Pinpoint the cell where the given text exists, returning its (X, Y) midpoint coordinate. 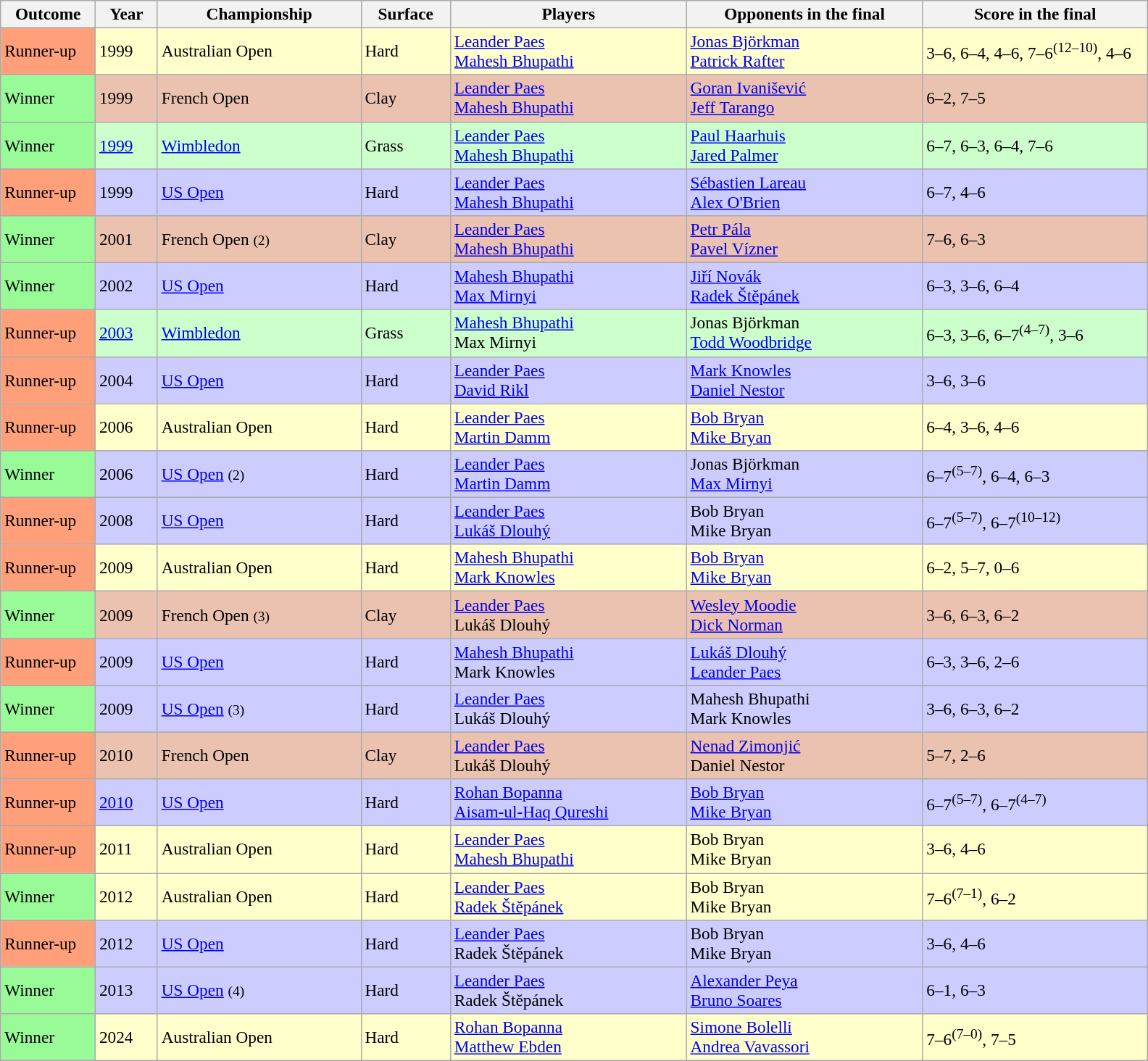
6–3, 3–6, 2–6 (1035, 661)
Paul Haarhuis Jared Palmer (804, 145)
Mark Knowles Daniel Nestor (804, 380)
Rohan Bopanna Aisam-ul-Haq Qureshi (568, 803)
French Open (2) (259, 239)
Score in the final (1035, 14)
2011 (127, 849)
Outcome (48, 14)
Rohan Bopanna Matthew Ebden (568, 1036)
7–6, 6–3 (1035, 239)
Alexander Peya Bruno Soares (804, 990)
2003 (127, 333)
Jonas Björkman Todd Woodbridge (804, 333)
Players (568, 14)
6–7(5–7), 6–4, 6–3 (1035, 474)
2001 (127, 239)
3–6, 6–4, 4–6, 7–6(12–10), 4–6 (1035, 51)
6–3, 3–6, 6–4 (1035, 286)
6–2, 7–5 (1035, 99)
US Open (2) (259, 474)
6–7(5–7), 6–7(10–12) (1035, 520)
6–4, 3–6, 4–6 (1035, 426)
5–7, 2–6 (1035, 755)
Surface (406, 14)
6–7(5–7), 6–7(4–7) (1035, 803)
7–6(7–0), 7–5 (1035, 1036)
Jiří Novák Radek Štěpánek (804, 286)
2024 (127, 1036)
Lukáš Dlouhý Leander Paes (804, 661)
US Open (3) (259, 709)
6–2, 5–7, 0–6 (1035, 568)
6–7, 4–6 (1035, 191)
Wesley Moodie Dick Norman (804, 615)
6–7, 6–3, 6–4, 7–6 (1035, 145)
Year (127, 14)
Jonas Björkman Patrick Rafter (804, 51)
Championship (259, 14)
Sébastien Lareau Alex O'Brien (804, 191)
Simone Bolelli Andrea Vavassori (804, 1036)
Opponents in the final (804, 14)
2013 (127, 990)
Jonas Björkman Max Mirnyi (804, 474)
2004 (127, 380)
3–6, 3–6 (1035, 380)
7–6(7–1), 6–2 (1035, 896)
2008 (127, 520)
6–3, 3–6, 6–7(4–7), 3–6 (1035, 333)
US Open (4) (259, 990)
Leander Paes David Rikl (568, 380)
Nenad Zimonjić Daniel Nestor (804, 755)
2002 (127, 286)
Petr Pála Pavel Vízner (804, 239)
6–1, 6–3 (1035, 990)
French Open (3) (259, 615)
Goran Ivanišević Jeff Tarango (804, 99)
